Return the [X, Y] coordinate for the center point of the cell that contains the specified text.  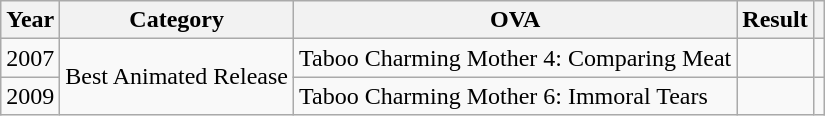
Taboo Charming Mother 4: Comparing Meat [514, 58]
Taboo Charming Mother 6: Immoral Tears [514, 96]
Category [177, 20]
Year [30, 20]
Result [775, 20]
Best Animated Release [177, 77]
2009 [30, 96]
OVA [514, 20]
2007 [30, 58]
